Detect which cell encompasses the target text, then output its [x, y] center coordinate. 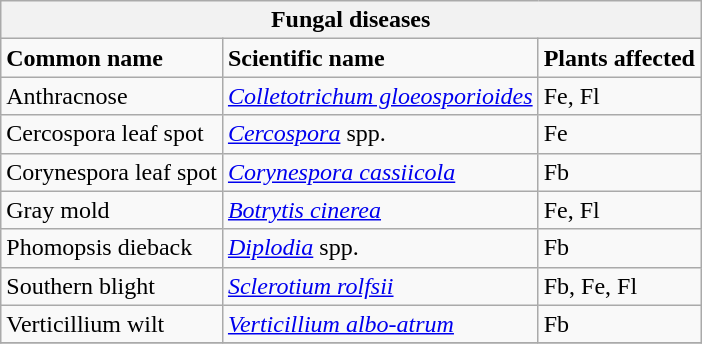
Gray mold [112, 210]
Verticillium albo-atrum [380, 324]
Colletotrichum gloeosporioides [380, 96]
Corynespora leaf spot [112, 172]
Fb, Fe, Fl [619, 286]
Cercospora spp. [380, 134]
Plants affected [619, 58]
Fe [619, 134]
Southern blight [112, 286]
Cercospora leaf spot [112, 134]
Common name [112, 58]
Sclerotium rolfsii [380, 286]
Botrytis cinerea [380, 210]
Anthracnose [112, 96]
Fungal diseases [351, 20]
Phomopsis dieback [112, 248]
Diplodia spp. [380, 248]
Verticillium wilt [112, 324]
Corynespora cassiicola [380, 172]
Scientific name [380, 58]
